For the text-containing cell, return its midpoint in [X, Y] coordinate format. 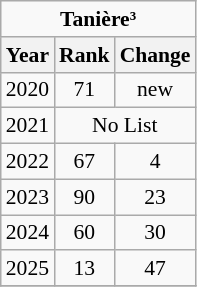
90 [84, 197]
No List [124, 126]
2021 [28, 126]
30 [156, 233]
13 [84, 269]
new [156, 90]
71 [84, 90]
Change [156, 55]
2020 [28, 90]
2025 [28, 269]
4 [156, 162]
2022 [28, 162]
2024 [28, 233]
2023 [28, 197]
23 [156, 197]
Tanière³ [98, 19]
47 [156, 269]
Rank [84, 55]
Year [28, 55]
67 [84, 162]
60 [84, 233]
